Determine the [x, y] coordinate at the center of the cell enclosing the given text.  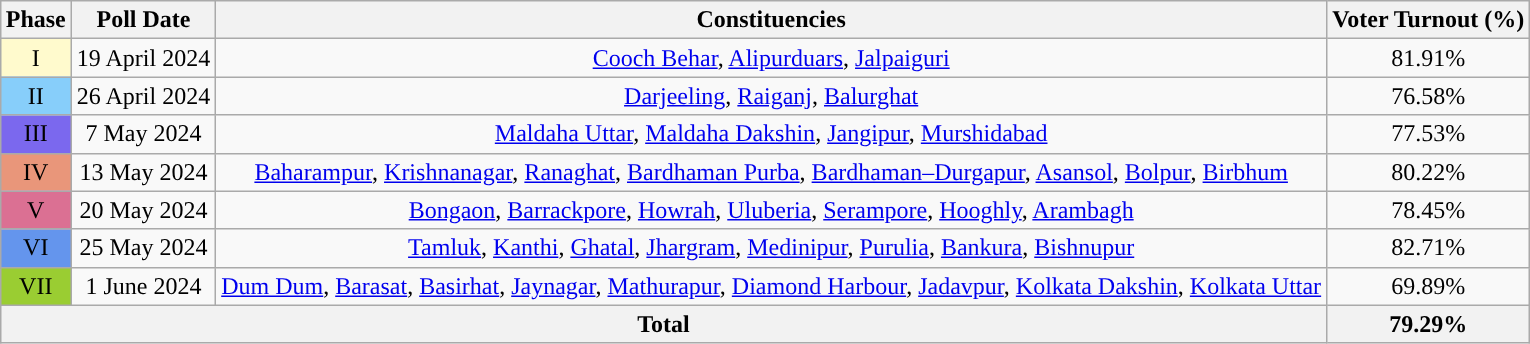
78.45% [1428, 210]
7 May 2024 [143, 134]
VI [36, 248]
20 May 2024 [143, 210]
Dum Dum, Barasat, Basirhat, Jaynagar, Mathurapur, Diamond Harbour, Jadavpur, Kolkata Dakshin, Kolkata Uttar [772, 286]
Darjeeling, Raiganj, Balurghat [772, 96]
77.53% [1428, 134]
1 June 2024 [143, 286]
19 April 2024 [143, 58]
81.91% [1428, 58]
II [36, 96]
Baharampur, Krishnanagar, Ranaghat, Bardhaman Purba, Bardhaman–Durgapur, Asansol, Bolpur, Birbhum [772, 172]
VII [36, 286]
79.29% [1428, 324]
82.71% [1428, 248]
69.89% [1428, 286]
V [36, 210]
Tamluk, Kanthi, Ghatal, Jhargram, Medinipur, Purulia, Bankura, Bishnupur [772, 248]
Total [663, 324]
Maldaha Uttar, Maldaha Dakshin, Jangipur, Murshidabad [772, 134]
I [36, 58]
Bongaon, Barrackpore, Howrah, Uluberia, Serampore, Hooghly, Arambagh [772, 210]
Poll Date [143, 20]
IV [36, 172]
26 April 2024 [143, 96]
Voter Turnout (%) [1428, 20]
76.58% [1428, 96]
III [36, 134]
13 May 2024 [143, 172]
Phase [36, 20]
Constituencies [772, 20]
Cooch Behar, Alipurduars, Jalpaiguri [772, 58]
80.22% [1428, 172]
25 May 2024 [143, 248]
